Provide the [x, y] coordinate of the cell's center where the given text is located.  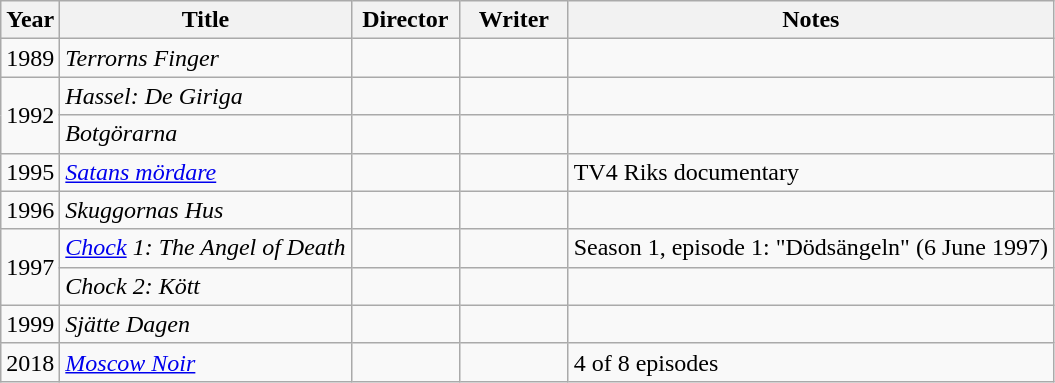
1999 [30, 324]
Skuggornas Hus [206, 210]
1997 [30, 267]
Botgörarna [206, 134]
Satans mördare [206, 172]
Director [406, 20]
Writer [514, 20]
Title [206, 20]
Chock 1: The Angel of Death [206, 248]
1995 [30, 172]
Sjätte Dagen [206, 324]
TV4 Riks documentary [810, 172]
4 of 8 episodes [810, 362]
Chock 2: Kött [206, 286]
Season 1, episode 1: "Dödsängeln" (6 June 1997) [810, 248]
Hassel: De Giriga [206, 96]
2018 [30, 362]
Notes [810, 20]
Year [30, 20]
Terrorns Finger [206, 58]
1992 [30, 115]
Moscow Noir [206, 362]
1989 [30, 58]
1996 [30, 210]
